Identify which cell holds the provided text, then report its [x, y] central coordinate. 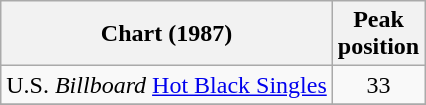
U.S. Billboard Hot Black Singles [167, 85]
33 [378, 85]
Chart (1987) [167, 34]
Peakposition [378, 34]
